Search for the cell housing the specified text and yield its (X, Y) center coordinate. 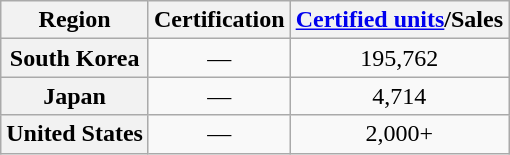
Region (75, 20)
2,000+ (399, 134)
South Korea (75, 58)
4,714 (399, 96)
Certified units/Sales (399, 20)
Certification (219, 20)
195,762 (399, 58)
Japan (75, 96)
United States (75, 134)
